From the cell containing the given text, extract its center point as (x, y) coordinate. 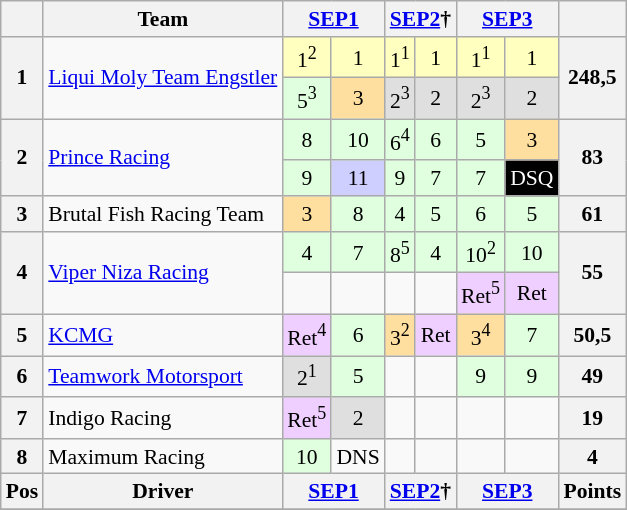
32 (400, 336)
Team (162, 19)
Viper Niza Racing (162, 274)
50,5 (592, 336)
49 (592, 376)
34 (480, 336)
Brutal Fish Racing Team (162, 214)
Driver (162, 492)
248,5 (592, 78)
53 (306, 98)
Ret4 (306, 336)
19 (592, 418)
12 (306, 58)
DNS (358, 457)
DSQ (532, 179)
55 (592, 274)
Prince Racing (162, 158)
Maximum Racing (162, 457)
Pos (22, 492)
21 (306, 376)
Indigo Racing (162, 418)
85 (400, 252)
83 (592, 158)
102 (480, 252)
Teamwork Motorsport (162, 376)
64 (400, 140)
Liqui Moly Team Engstler (162, 78)
Points (592, 492)
KCMG (162, 336)
61 (592, 214)
